Locate the cell with the specified text and output its [X, Y] center coordinate. 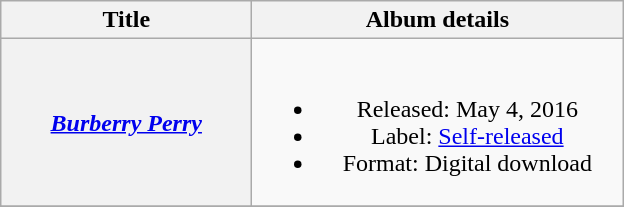
Title [126, 20]
Released: May 4, 2016Label: Self-releasedFormat: Digital download [438, 122]
Album details [438, 20]
Burberry Perry [126, 122]
